Capture the cell that displays the provided text and extract its [x, y] central coordinate. 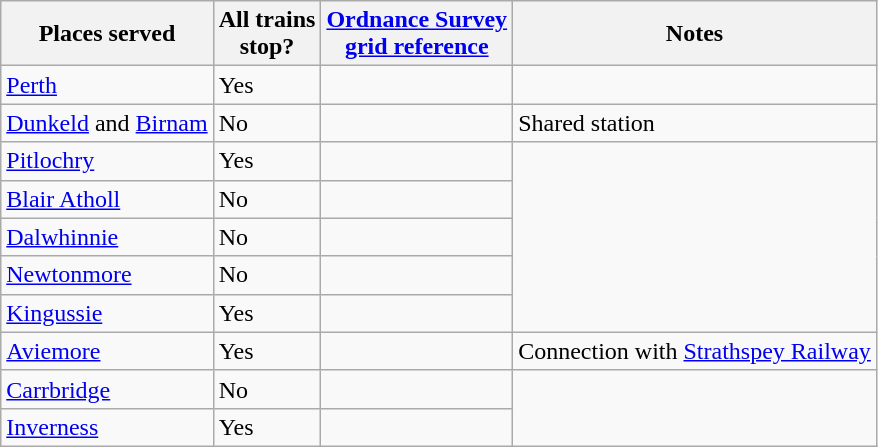
Kingussie [107, 313]
Aviemore [107, 351]
Shared station [695, 123]
Dalwhinnie [107, 237]
Dunkeld and Birnam [107, 123]
Blair Atholl [107, 199]
Newtonmore [107, 275]
Pitlochry [107, 161]
Ordnance Surveygrid reference [417, 34]
Inverness [107, 427]
Perth [107, 85]
Carrbridge [107, 389]
All trainsstop? [267, 34]
Connection with Strathspey Railway [695, 351]
Notes [695, 34]
Places served [107, 34]
